Detect which cell encompasses the target text, then output its (X, Y) center coordinate. 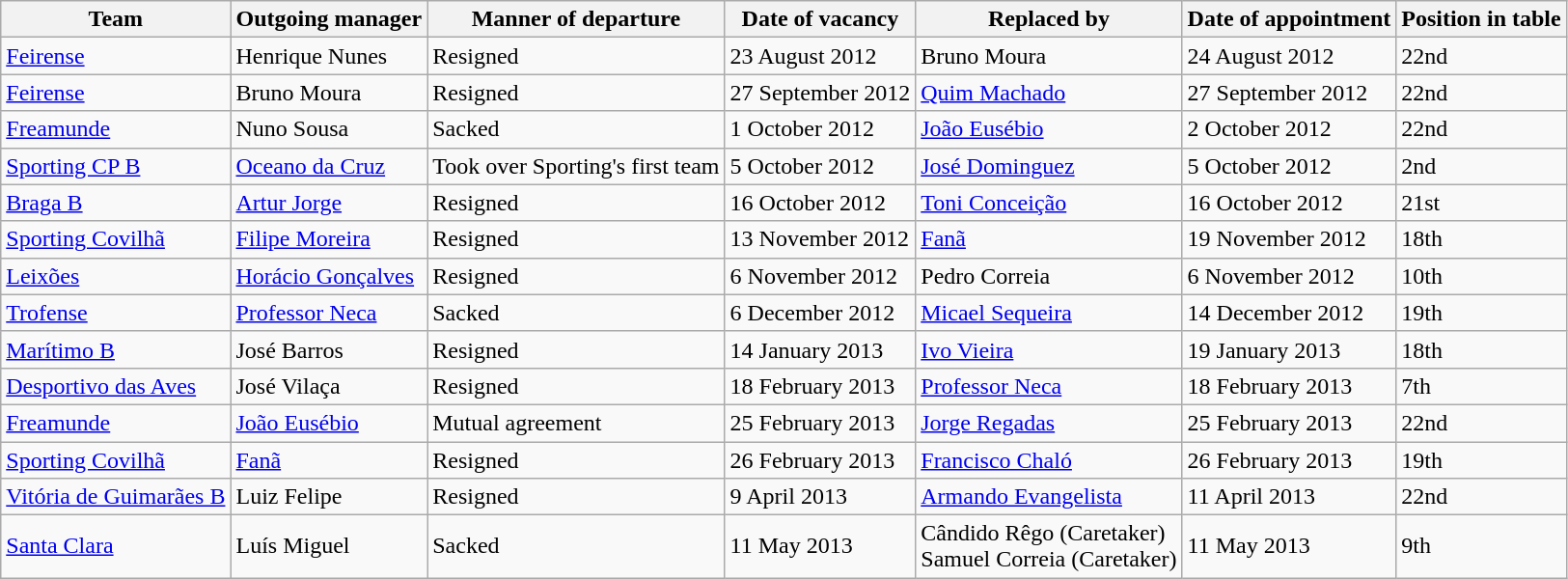
2nd (1481, 166)
14 December 2012 (1289, 313)
Henrique Nunes (329, 56)
11 April 2013 (1289, 497)
Team (116, 19)
14 January 2013 (820, 349)
Took over Sporting's first team (576, 166)
Outgoing manager (329, 19)
Vitória de Guimarães B (116, 497)
Pedro Correia (1049, 276)
Jorge Regadas (1049, 423)
Braga B (116, 203)
Luiz Felipe (329, 497)
19 January 2013 (1289, 349)
Sporting CP B (116, 166)
Date of appointment (1289, 19)
Replaced by (1049, 19)
Micael Sequeira (1049, 313)
9th (1481, 546)
Filipe Moreira (329, 239)
Armando Evangelista (1049, 497)
6 December 2012 (820, 313)
Ivo Vieira (1049, 349)
Francisco Chaló (1049, 460)
Artur Jorge (329, 203)
9 April 2013 (820, 497)
José Barros (329, 349)
23 August 2012 (820, 56)
Date of vacancy (820, 19)
Oceano da Cruz (329, 166)
Position in table (1481, 19)
Desportivo das Aves (116, 386)
José Vilaça (329, 386)
19 November 2012 (1289, 239)
Toni Conceição (1049, 203)
Manner of departure (576, 19)
Marítimo B (116, 349)
2 October 2012 (1289, 129)
Mutual agreement (576, 423)
Nuno Sousa (329, 129)
13 November 2012 (820, 239)
Trofense (116, 313)
Cândido Rêgo (Caretaker) Samuel Correia (Caretaker) (1049, 546)
21st (1481, 203)
7th (1481, 386)
1 October 2012 (820, 129)
Horácio Gonçalves (329, 276)
Luís Miguel (329, 546)
10th (1481, 276)
Leixões (116, 276)
Santa Clara (116, 546)
José Dominguez (1049, 166)
24 August 2012 (1289, 56)
Quim Machado (1049, 93)
